From the cell containing the given text, extract its center point as (X, Y) coordinate. 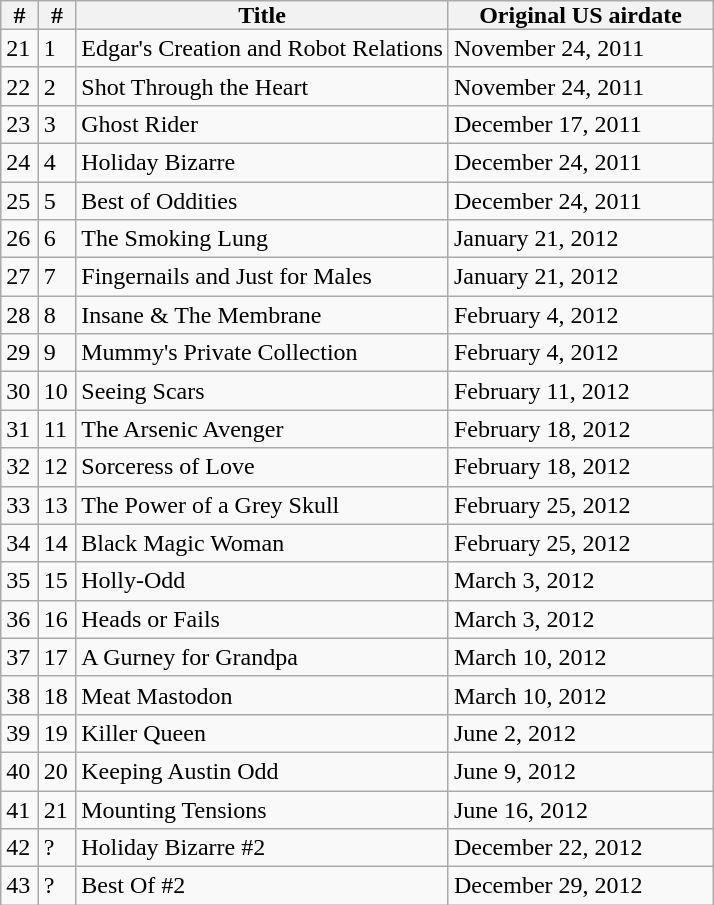
Seeing Scars (262, 391)
40 (20, 771)
5 (57, 201)
36 (20, 619)
December 17, 2011 (580, 124)
16 (57, 619)
6 (57, 239)
June 16, 2012 (580, 809)
December 22, 2012 (580, 848)
18 (57, 695)
32 (20, 467)
24 (20, 162)
June 9, 2012 (580, 771)
Mounting Tensions (262, 809)
Original US airdate (580, 15)
41 (20, 809)
8 (57, 315)
1 (57, 48)
The Power of a Grey Skull (262, 505)
9 (57, 353)
Holiday Bizarre #2 (262, 848)
31 (20, 429)
43 (20, 886)
Holiday Bizarre (262, 162)
3 (57, 124)
Insane & The Membrane (262, 315)
11 (57, 429)
42 (20, 848)
Mummy's Private Collection (262, 353)
Title (262, 15)
Killer Queen (262, 733)
38 (20, 695)
20 (57, 771)
The Smoking Lung (262, 239)
The Arsenic Avenger (262, 429)
25 (20, 201)
7 (57, 277)
30 (20, 391)
Ghost Rider (262, 124)
35 (20, 581)
15 (57, 581)
39 (20, 733)
27 (20, 277)
Meat Mastodon (262, 695)
Best Of #2 (262, 886)
Heads or Fails (262, 619)
17 (57, 657)
26 (20, 239)
Shot Through the Heart (262, 86)
28 (20, 315)
19 (57, 733)
10 (57, 391)
4 (57, 162)
23 (20, 124)
A Gurney for Grandpa (262, 657)
37 (20, 657)
Black Magic Woman (262, 543)
February 11, 2012 (580, 391)
Best of Oddities (262, 201)
33 (20, 505)
Sorceress of Love (262, 467)
12 (57, 467)
2 (57, 86)
34 (20, 543)
Fingernails and Just for Males (262, 277)
13 (57, 505)
Edgar's Creation and Robot Relations (262, 48)
Keeping Austin Odd (262, 771)
June 2, 2012 (580, 733)
22 (20, 86)
14 (57, 543)
December 29, 2012 (580, 886)
Holly-Odd (262, 581)
29 (20, 353)
